Locate the cell with the specified text and output its [X, Y] center coordinate. 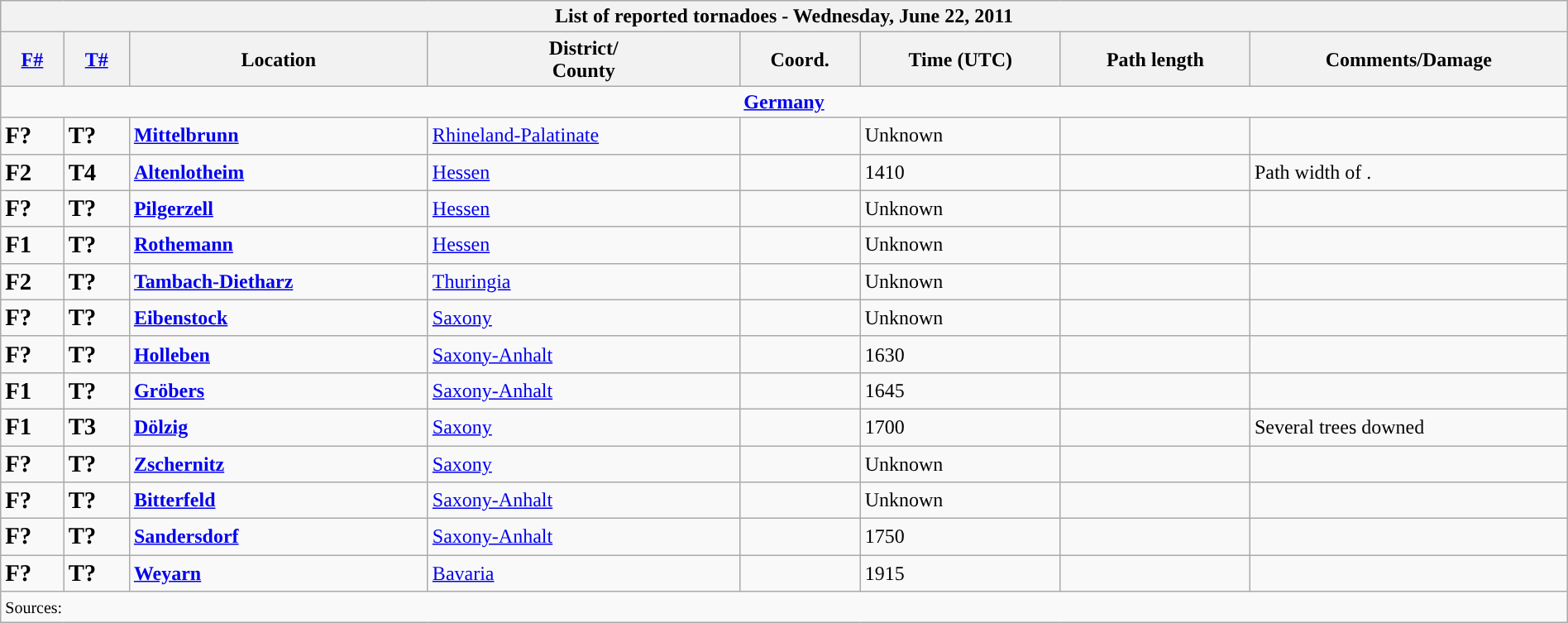
1410 [960, 172]
1645 [960, 391]
Sandersdorf [278, 537]
Rothemann [278, 245]
Thuringia [584, 281]
Several trees downed [1408, 427]
Germany [784, 102]
Path length [1154, 60]
Pilgerzell [278, 208]
Time (UTC) [960, 60]
1630 [960, 354]
T# [96, 60]
Mittelbrunn [278, 136]
Rhineland-Palatinate [584, 136]
Location [278, 60]
Coord. [800, 60]
1700 [960, 427]
T3 [96, 427]
Comments/Damage [1408, 60]
District/County [584, 60]
Bitterfeld [278, 501]
Sources: [784, 607]
Path width of . [1408, 172]
1750 [960, 537]
Eibenstock [278, 318]
Bavaria [584, 573]
F# [32, 60]
Zschernitz [278, 463]
Holleben [278, 354]
Altenlotheim [278, 172]
1915 [960, 573]
Tambach-Dietharz [278, 281]
Gröbers [278, 391]
Dölzig [278, 427]
List of reported tornadoes - Wednesday, June 22, 2011 [784, 17]
T4 [96, 172]
Weyarn [278, 573]
